Detect which cell encompasses the target text, then output its [X, Y] center coordinate. 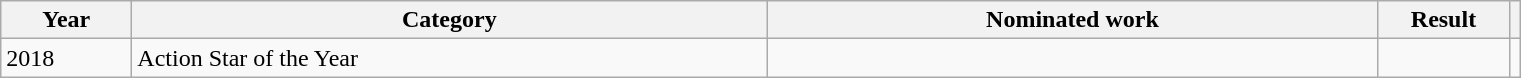
Result [1444, 20]
2018 [66, 58]
Category [450, 20]
Nominated work [1072, 20]
Action Star of the Year [450, 58]
Year [66, 20]
